Scan for the cell matching the given text and deliver its (x, y) coordinate at center. 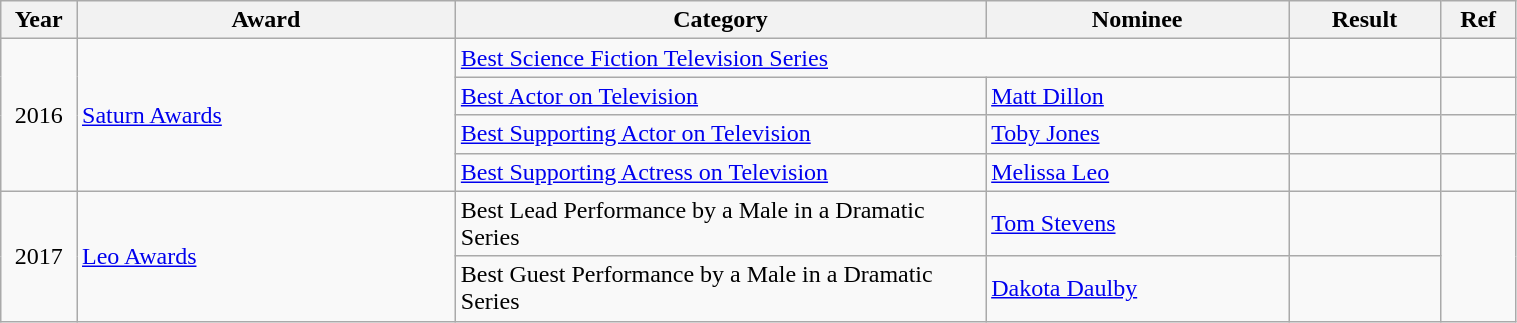
Best Supporting Actor on Television (720, 134)
2016 (39, 115)
Best Actor on Television (720, 96)
Toby Jones (1138, 134)
Best Guest Performance by a Male in a Dramatic Series (720, 288)
2017 (39, 256)
Best Lead Performance by a Male in a Dramatic Series (720, 224)
Category (720, 20)
Result (1365, 20)
Matt Dillon (1138, 96)
Best Science Fiction Television Series (872, 58)
Leo Awards (266, 256)
Ref (1478, 20)
Nominee (1138, 20)
Year (39, 20)
Dakota Daulby (1138, 288)
Melissa Leo (1138, 172)
Saturn Awards (266, 115)
Award (266, 20)
Tom Stevens (1138, 224)
Best Supporting Actress on Television (720, 172)
